Find where the given text appears and provide that cell's center as (X, Y) coordinate. 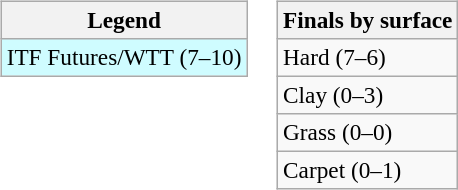
Finals by surface (368, 20)
ITF Futures/WTT (7–10) (124, 57)
Legend (124, 20)
Hard (7–6) (368, 57)
Carpet (0–1) (368, 171)
Grass (0–0) (368, 133)
Clay (0–3) (368, 95)
